Find where the given text appears and provide that cell's center as (x, y) coordinate. 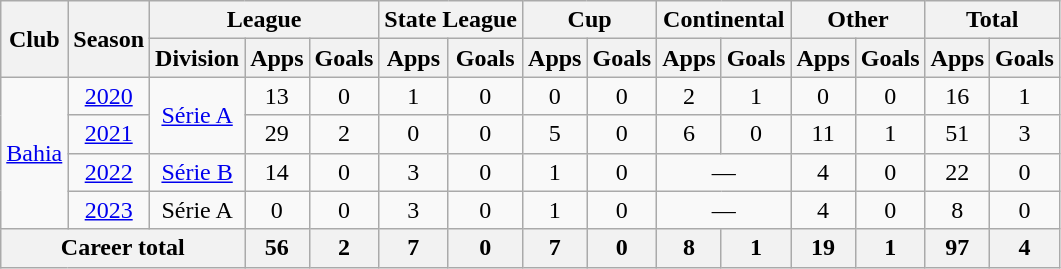
Club (34, 39)
2020 (109, 96)
2022 (109, 172)
97 (957, 248)
Season (109, 39)
Cup (590, 20)
29 (277, 134)
2021 (109, 134)
Division (198, 58)
Bahia (34, 153)
16 (957, 96)
Career total (123, 248)
22 (957, 172)
56 (277, 248)
State League (451, 20)
5 (555, 134)
Total (992, 20)
Continental (724, 20)
51 (957, 134)
11 (823, 134)
6 (689, 134)
19 (823, 248)
League (264, 20)
13 (277, 96)
Série B (198, 172)
2023 (109, 210)
Other (858, 20)
14 (277, 172)
